Identify which cell holds the provided text, then report its [X, Y] central coordinate. 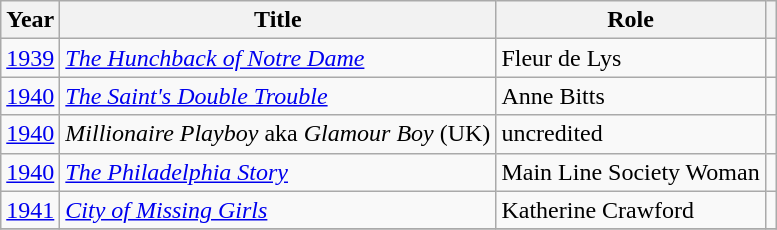
Katherine Crawford [630, 210]
The Hunchback of Notre Dame [278, 58]
Title [278, 20]
Fleur de Lys [630, 58]
Year [30, 20]
1941 [30, 210]
Millionaire Playboy aka Glamour Boy (UK) [278, 134]
The Saint's Double Trouble [278, 96]
Main Line Society Woman [630, 172]
The Philadelphia Story [278, 172]
uncredited [630, 134]
Anne Bitts [630, 96]
City of Missing Girls [278, 210]
Role [630, 20]
1939 [30, 58]
